Provide the (X, Y) coordinate of the cell's center where the given text is located.  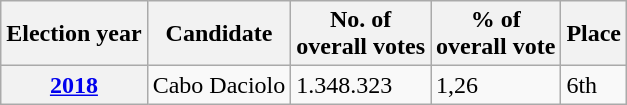
6th (594, 85)
Place (594, 34)
% of overall vote (495, 34)
Cabo Daciolo (219, 85)
Election year (74, 34)
No. of overall votes (361, 34)
1.348.323 (361, 85)
1,26 (495, 85)
Candidate (219, 34)
2018 (74, 85)
